Extract the [x, y] coordinate from the center of the cell holding the provided text.  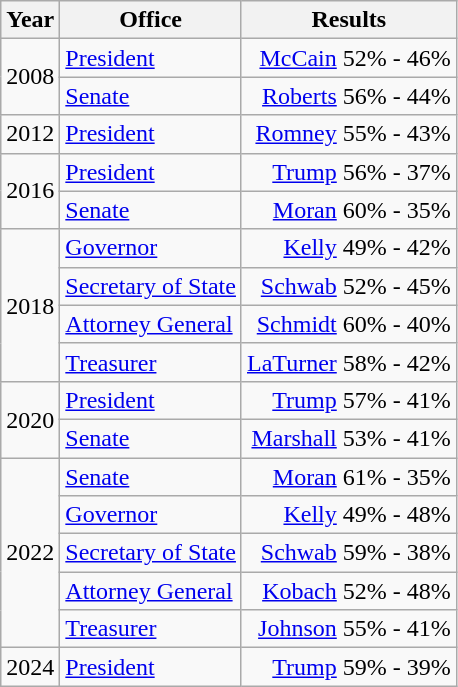
Schwab 52% - 45% [348, 286]
Schwab 59% - 38% [348, 553]
Romney 55% - 43% [348, 134]
2018 [30, 305]
Roberts 56% - 44% [348, 96]
2008 [30, 77]
Trump 57% - 41% [348, 400]
2024 [30, 667]
Trump 59% - 39% [348, 667]
Kelly 49% - 48% [348, 515]
LaTurner 58% - 42% [348, 362]
Office [151, 20]
Results [348, 20]
McCain 52% - 46% [348, 58]
Marshall 53% - 41% [348, 438]
2016 [30, 191]
Johnson 55% - 41% [348, 629]
Schmidt 60% - 40% [348, 324]
2020 [30, 419]
Trump 56% - 37% [348, 172]
Moran 60% - 35% [348, 210]
Moran 61% - 35% [348, 477]
2012 [30, 134]
Kobach 52% - 48% [348, 591]
Kelly 49% - 42% [348, 248]
Year [30, 20]
2022 [30, 553]
